Extract the [X, Y] coordinate from the center of the cell holding the provided text.  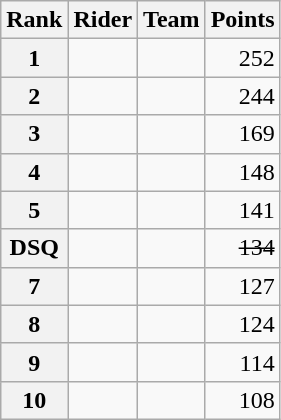
7 [34, 286]
Points [242, 20]
141 [242, 210]
244 [242, 96]
124 [242, 324]
5 [34, 210]
1 [34, 58]
4 [34, 172]
9 [34, 362]
8 [34, 324]
127 [242, 286]
148 [242, 172]
Rider [103, 20]
2 [34, 96]
Rank [34, 20]
169 [242, 134]
10 [34, 400]
134 [242, 248]
108 [242, 400]
114 [242, 362]
3 [34, 134]
DSQ [34, 248]
Team [172, 20]
252 [242, 58]
